Return the [x, y] coordinate for the center point of the cell that contains the specified text.  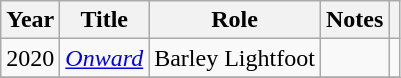
Role [235, 20]
Barley Lightfoot [235, 58]
2020 [30, 58]
Title [104, 20]
Onward [104, 58]
Year [30, 20]
Notes [354, 20]
